For the text-containing cell, return its midpoint in (X, Y) coordinate format. 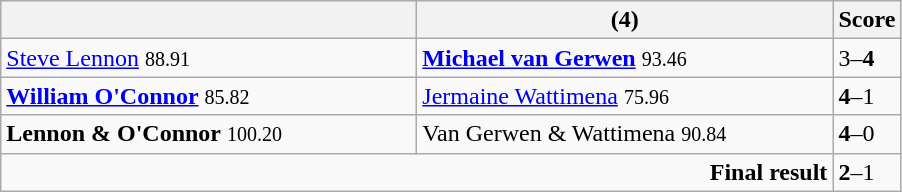
William O'Connor 85.82 (209, 96)
4–0 (867, 134)
2–1 (867, 172)
Van Gerwen & Wattimena 90.84 (625, 134)
Steve Lennon 88.91 (209, 58)
3–4 (867, 58)
Score (867, 20)
Lennon & O'Connor 100.20 (209, 134)
(4) (625, 20)
Michael van Gerwen 93.46 (625, 58)
Final result (417, 172)
Jermaine Wattimena 75.96 (625, 96)
4–1 (867, 96)
